For the text-containing cell, return its midpoint in [X, Y] coordinate format. 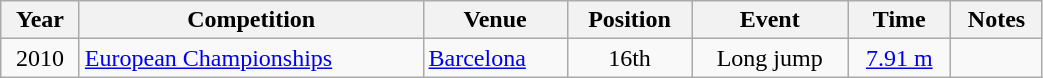
Time [900, 20]
Barcelona [495, 58]
Year [40, 20]
Notes [996, 20]
Long jump [770, 58]
7.91 m [900, 58]
Event [770, 20]
2010 [40, 58]
Venue [495, 20]
Competition [251, 20]
European Championships [251, 58]
Position [630, 20]
16th [630, 58]
